For the text-containing cell, return its midpoint in [x, y] coordinate format. 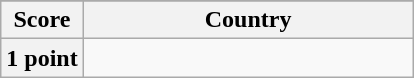
Country [248, 20]
Score [42, 20]
1 point [42, 58]
